Provide the (X, Y) coordinate of the cell's center where the given text is located.  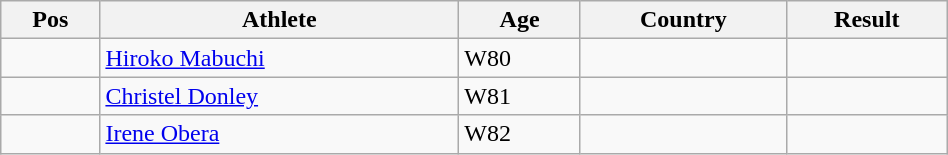
W82 (520, 134)
Pos (50, 20)
Age (520, 20)
Hiroko Mabuchi (280, 58)
W81 (520, 96)
Christel Donley (280, 96)
Result (866, 20)
Irene Obera (280, 134)
Athlete (280, 20)
W80 (520, 58)
Country (683, 20)
